Scan for the cell matching the given text and deliver its (X, Y) coordinate at center. 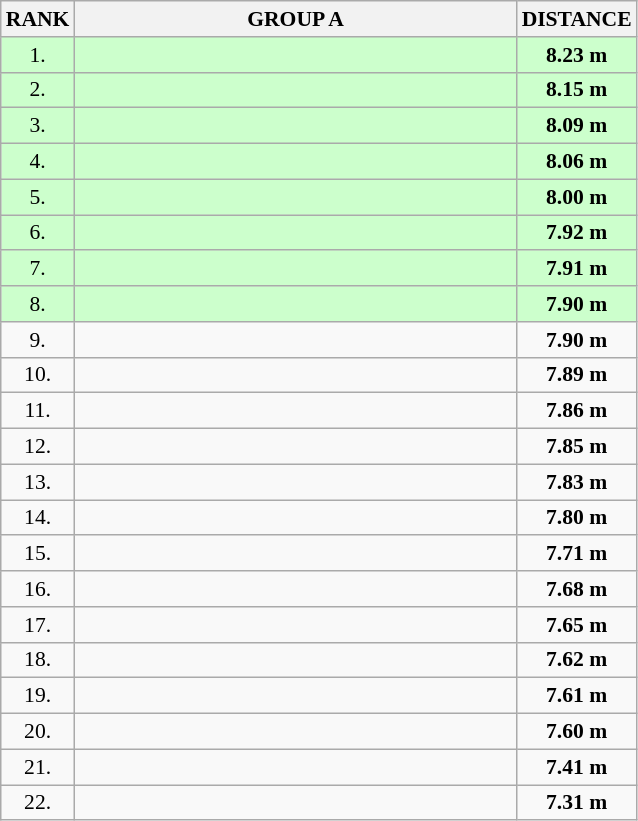
9. (38, 340)
8.06 m (577, 162)
7. (38, 269)
7.83 m (577, 482)
19. (38, 696)
7.62 m (577, 660)
7.68 m (577, 589)
14. (38, 518)
7.61 m (577, 696)
20. (38, 732)
10. (38, 375)
2. (38, 90)
17. (38, 625)
8.23 m (577, 55)
GROUP A (295, 19)
8. (38, 304)
7.92 m (577, 233)
8.15 m (577, 90)
7.89 m (577, 375)
7.80 m (577, 518)
7.85 m (577, 447)
8.00 m (577, 197)
5. (38, 197)
7.71 m (577, 554)
DISTANCE (577, 19)
7.65 m (577, 625)
6. (38, 233)
1. (38, 55)
12. (38, 447)
11. (38, 411)
21. (38, 767)
7.60 m (577, 732)
7.91 m (577, 269)
22. (38, 803)
4. (38, 162)
7.86 m (577, 411)
8.09 m (577, 126)
16. (38, 589)
RANK (38, 19)
7.31 m (577, 803)
7.41 m (577, 767)
15. (38, 554)
18. (38, 660)
3. (38, 126)
13. (38, 482)
